For the text-containing cell, return its midpoint in [X, Y] coordinate format. 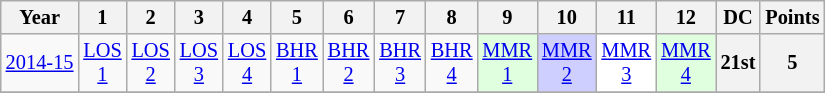
MMR3 [627, 63]
DC [738, 17]
Year [40, 17]
7 [400, 17]
LOS1 [102, 63]
BHR1 [297, 63]
2014-15 [40, 63]
BHR2 [349, 63]
21st [738, 63]
LOS2 [151, 63]
MMR2 [567, 63]
9 [507, 17]
11 [627, 17]
MMR4 [686, 63]
12 [686, 17]
4 [247, 17]
2 [151, 17]
LOS3 [199, 63]
Points [792, 17]
BHR4 [452, 63]
MMR1 [507, 63]
LOS4 [247, 63]
10 [567, 17]
6 [349, 17]
8 [452, 17]
3 [199, 17]
1 [102, 17]
BHR3 [400, 63]
